Search for the cell housing the specified text and yield its [x, y] center coordinate. 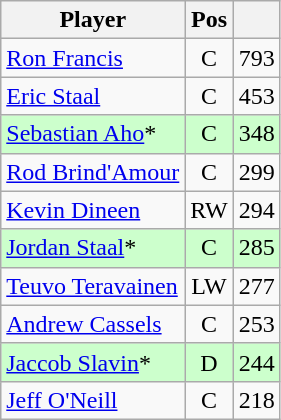
Jaccob Slavin* [93, 362]
285 [256, 248]
Sebastian Aho* [93, 134]
793 [256, 58]
Kevin Dineen [93, 210]
253 [256, 324]
Jordan Staal* [93, 248]
Pos [209, 20]
Player [93, 20]
244 [256, 362]
299 [256, 172]
294 [256, 210]
Rod Brind'Amour [93, 172]
D [209, 362]
218 [256, 400]
Eric Staal [93, 96]
Ron Francis [93, 58]
Andrew Cassels [93, 324]
277 [256, 286]
Jeff O'Neill [93, 400]
RW [209, 210]
Teuvo Teravainen [93, 286]
348 [256, 134]
LW [209, 286]
453 [256, 96]
